Scan for the cell matching the given text and deliver its (X, Y) coordinate at center. 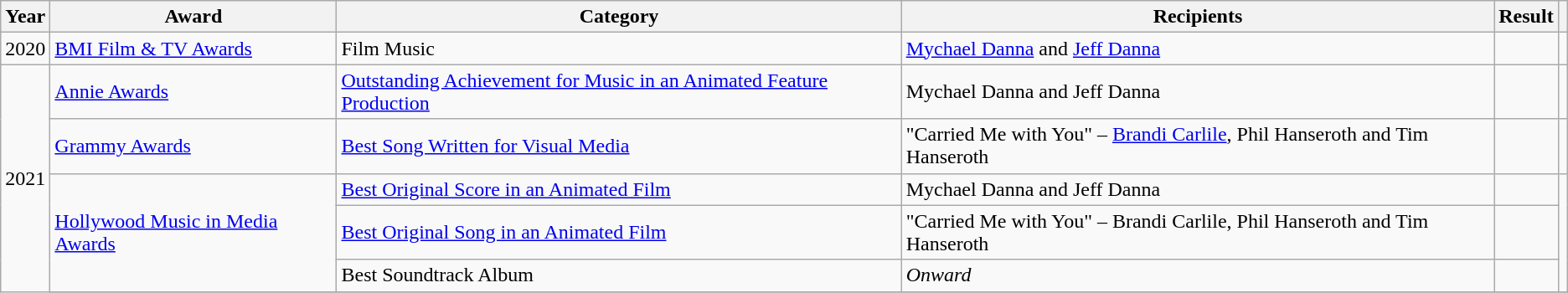
BMI Film & TV Awards (193, 49)
Best Original Score in an Animated Film (619, 189)
Film Music (619, 49)
Hollywood Music in Media Awards (193, 233)
Recipients (1198, 17)
Best Song Written for Visual Media (619, 146)
Best Soundtrack Album (619, 275)
Outstanding Achievement for Music in an Animated Feature Production (619, 92)
Award (193, 17)
Year (25, 17)
Category (619, 17)
Grammy Awards (193, 146)
Result (1526, 17)
2021 (25, 177)
Onward (1198, 275)
2020 (25, 49)
Annie Awards (193, 92)
Best Original Song in an Animated Film (619, 233)
